From the cell containing the given text, extract its center point as (x, y) coordinate. 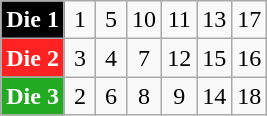
3 (80, 58)
14 (214, 96)
5 (112, 20)
2 (80, 96)
18 (250, 96)
16 (250, 58)
Die 3 (33, 96)
10 (144, 20)
17 (250, 20)
Die 2 (33, 58)
11 (180, 20)
6 (112, 96)
7 (144, 58)
13 (214, 20)
8 (144, 96)
Die 1 (33, 20)
15 (214, 58)
9 (180, 96)
1 (80, 20)
12 (180, 58)
4 (112, 58)
